Return the [X, Y] coordinate for the center point of the cell that contains the specified text.  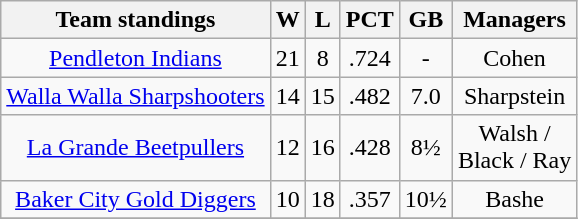
21 [288, 58]
.357 [370, 199]
.724 [370, 58]
- [426, 58]
La Grande Beetpullers [136, 148]
12 [288, 148]
Cohen [514, 58]
18 [322, 199]
Baker City Gold Diggers [136, 199]
L [322, 20]
PCT [370, 20]
Pendleton Indians [136, 58]
10½ [426, 199]
8½ [426, 148]
15 [322, 96]
Team standings [136, 20]
8 [322, 58]
10 [288, 199]
Walla Walla Sharpshooters [136, 96]
Walsh / Black / Ray [514, 148]
16 [322, 148]
Managers [514, 20]
GB [426, 20]
14 [288, 96]
.428 [370, 148]
W [288, 20]
Sharpstein [514, 96]
7.0 [426, 96]
Bashe [514, 199]
.482 [370, 96]
